Search for the cell housing the specified text and yield its (X, Y) center coordinate. 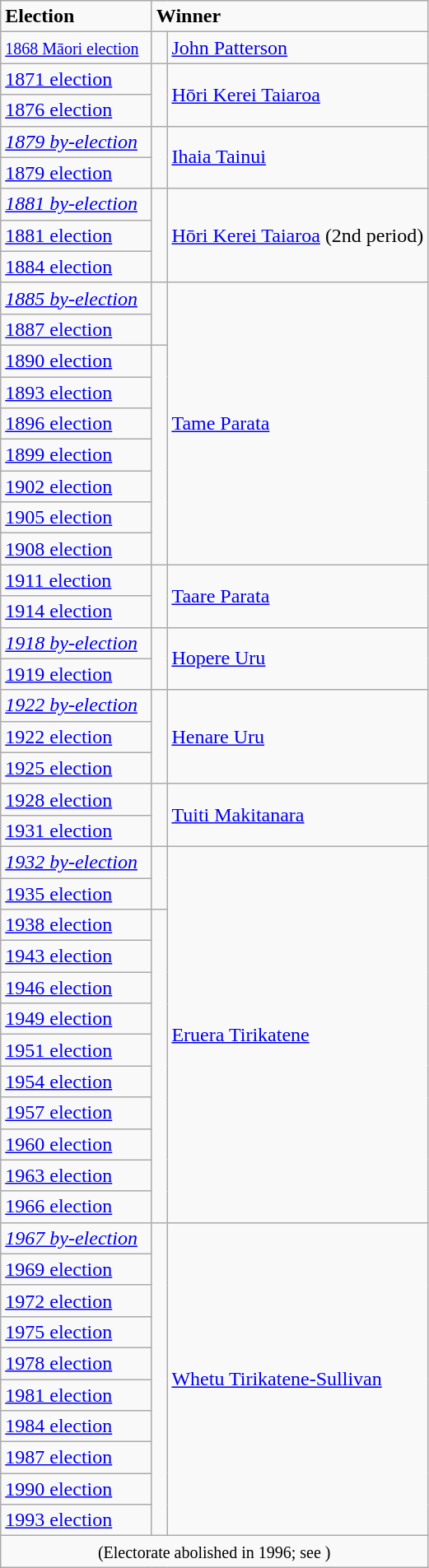
1951 election (77, 1050)
1922 election (77, 737)
1914 election (77, 612)
Winner (290, 16)
Eruera Tirikatene (298, 1034)
Tame Parata (298, 423)
1879 by-election (77, 142)
1954 election (77, 1082)
1963 election (77, 1175)
Hōri Kerei Taiaroa (298, 95)
1993 election (77, 1520)
1896 election (77, 424)
1949 election (77, 1019)
1918 by-election (77, 643)
1990 election (77, 1489)
1868 Māori election (77, 48)
Hopere Uru (298, 658)
1935 election (77, 893)
Henare Uru (298, 737)
1972 election (77, 1300)
1957 election (77, 1113)
1919 election (77, 674)
1871 election (77, 79)
1969 election (77, 1269)
(Electorate abolished in 1996; see ) (214, 1552)
1885 by-election (77, 298)
1946 election (77, 988)
1922 by-election (77, 705)
1876 election (77, 110)
1905 election (77, 518)
1881 election (77, 235)
1966 election (77, 1207)
1928 election (77, 799)
1943 election (77, 956)
1987 election (77, 1458)
1975 election (77, 1332)
1978 election (77, 1363)
1932 by-election (77, 862)
1911 election (77, 580)
1887 election (77, 329)
1925 election (77, 768)
1938 election (77, 925)
Hōri Kerei Taiaroa (2nd period) (298, 235)
1984 election (77, 1426)
1879 election (77, 173)
John Patterson (298, 48)
1890 election (77, 361)
1908 election (77, 549)
Taare Parata (298, 596)
1884 election (77, 267)
Election (77, 16)
Tuiti Makitanara (298, 815)
1967 by-election (77, 1238)
1881 by-election (77, 204)
1902 election (77, 486)
1981 election (77, 1395)
Ihaia Tainui (298, 157)
Whetu Tirikatene-Sullivan (298, 1380)
1931 election (77, 831)
1960 election (77, 1144)
1899 election (77, 455)
1893 election (77, 393)
